Detect which cell encompasses the target text, then output its [x, y] center coordinate. 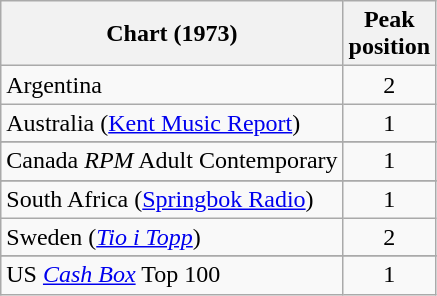
Australia (Kent Music Report) [172, 123]
Canada RPM Adult Contemporary [172, 161]
Chart (1973) [172, 34]
US Cash Box Top 100 [172, 275]
Peakposition [389, 34]
Argentina [172, 85]
Sweden (Tio i Topp) [172, 237]
South Africa (Springbok Radio) [172, 199]
